Search for the cell housing the specified text and yield its (X, Y) center coordinate. 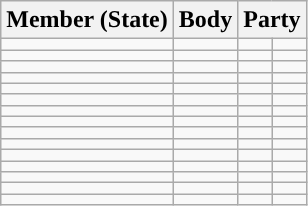
Member (State) (88, 20)
Party (272, 20)
Body (205, 20)
